Output the [X, Y] coordinate of the center of the cell containing the given text.  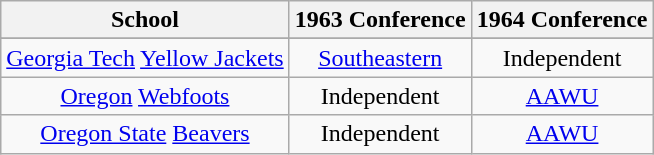
1963 Conference [380, 20]
Oregon Webfoots [145, 96]
Oregon State Beavers [145, 134]
Georgia Tech Yellow Jackets [145, 58]
School [145, 20]
Southeastern [380, 58]
1964 Conference [562, 20]
